Output the (x, y) coordinate of the center of the cell containing the given text.  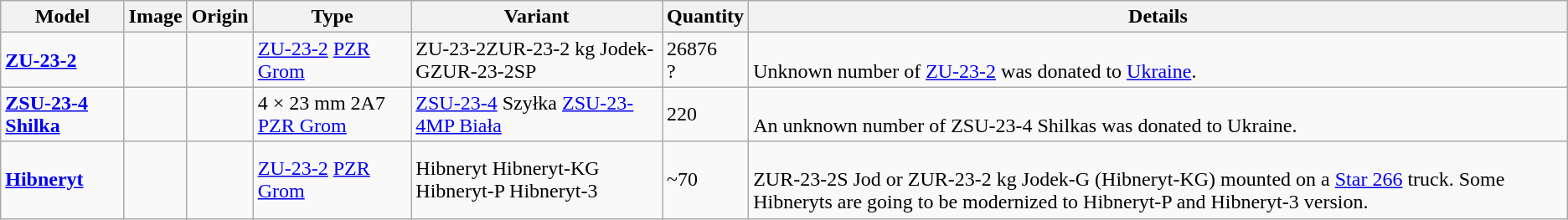
Type (332, 17)
Hibneryt Hibneryt-KG Hibneryt-P Hibneryt-3 (537, 180)
ZSU-23-4 Szyłka ZSU-23-4MP Biała (537, 114)
Hibneryt (62, 180)
~70 (705, 180)
Origin (219, 17)
ZU-23-2ZUR-23-2 kg Jodek-GZUR-23-2SP (537, 60)
Quantity (705, 17)
An unknown number of ZSU-23-4 Shilkas was donated to Ukraine. (1158, 114)
Unknown number of ZU-23-2 was donated to Ukraine. (1158, 60)
ZSU-23-4 Shilka (62, 114)
Model (62, 17)
220 (705, 114)
ZU-23-2 (62, 60)
4 × 23 mm 2A7 PZR Grom (332, 114)
Image (156, 17)
26876? (705, 60)
Details (1158, 17)
Variant (537, 17)
